Pinpoint the cell where the given text exists, returning its [x, y] midpoint coordinate. 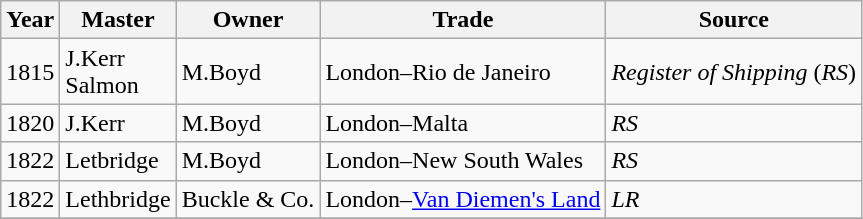
Master [118, 20]
Trade [463, 20]
Letbridge [118, 161]
London–Malta [463, 123]
London–New South Wales [463, 161]
Buckle & Co. [248, 199]
LR [734, 199]
Owner [248, 20]
1815 [30, 72]
J.Kerr [118, 123]
Source [734, 20]
Register of Shipping (RS) [734, 72]
London–Van Diemen's Land [463, 199]
Lethbridge [118, 199]
1820 [30, 123]
Year [30, 20]
London–Rio de Janeiro [463, 72]
J.KerrSalmon [118, 72]
